Output the (x, y) coordinate of the center of the cell containing the given text.  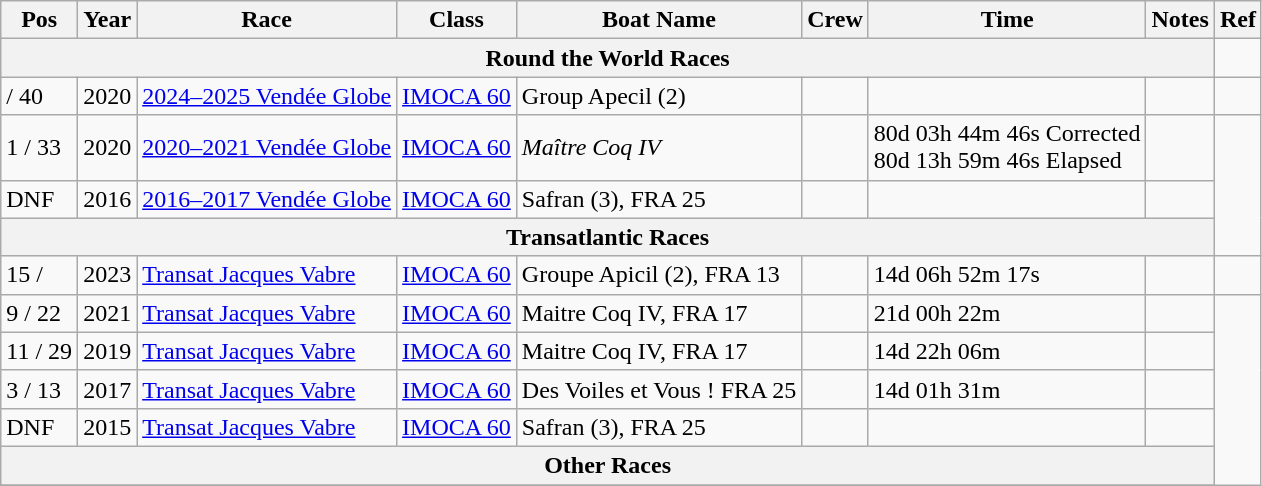
9 / 22 (40, 313)
2015 (108, 427)
2016 (108, 199)
Year (108, 20)
2023 (108, 275)
2020–2021 Vendée Globe (267, 148)
2017 (108, 389)
21d 00h 22m (1007, 313)
80d 03h 44m 46s Corrected80d 13h 59m 46s Elapsed (1007, 148)
14d 06h 52m 17s (1007, 275)
3 / 13 (40, 389)
Class (457, 20)
1 / 33 (40, 148)
Des Voiles et Vous ! FRA 25 (658, 389)
Notes (1180, 20)
2021 (108, 313)
Group Apecil (2) (658, 96)
Maître Coq IV (658, 148)
Ref (1238, 20)
Boat Name (658, 20)
Race (267, 20)
2016–2017 Vendée Globe (267, 199)
11 / 29 (40, 351)
Transatlantic Races (608, 237)
14d 01h 31m (1007, 389)
Time (1007, 20)
Other Races (608, 465)
15 / (40, 275)
/ 40 (40, 96)
Groupe Apicil (2), FRA 13 (658, 275)
2024–2025 Vendée Globe (267, 96)
14d 22h 06m (1007, 351)
Round the World Races (608, 58)
2019 (108, 351)
Crew (836, 20)
Pos (40, 20)
